From the cell containing the given text, extract its center point as [x, y] coordinate. 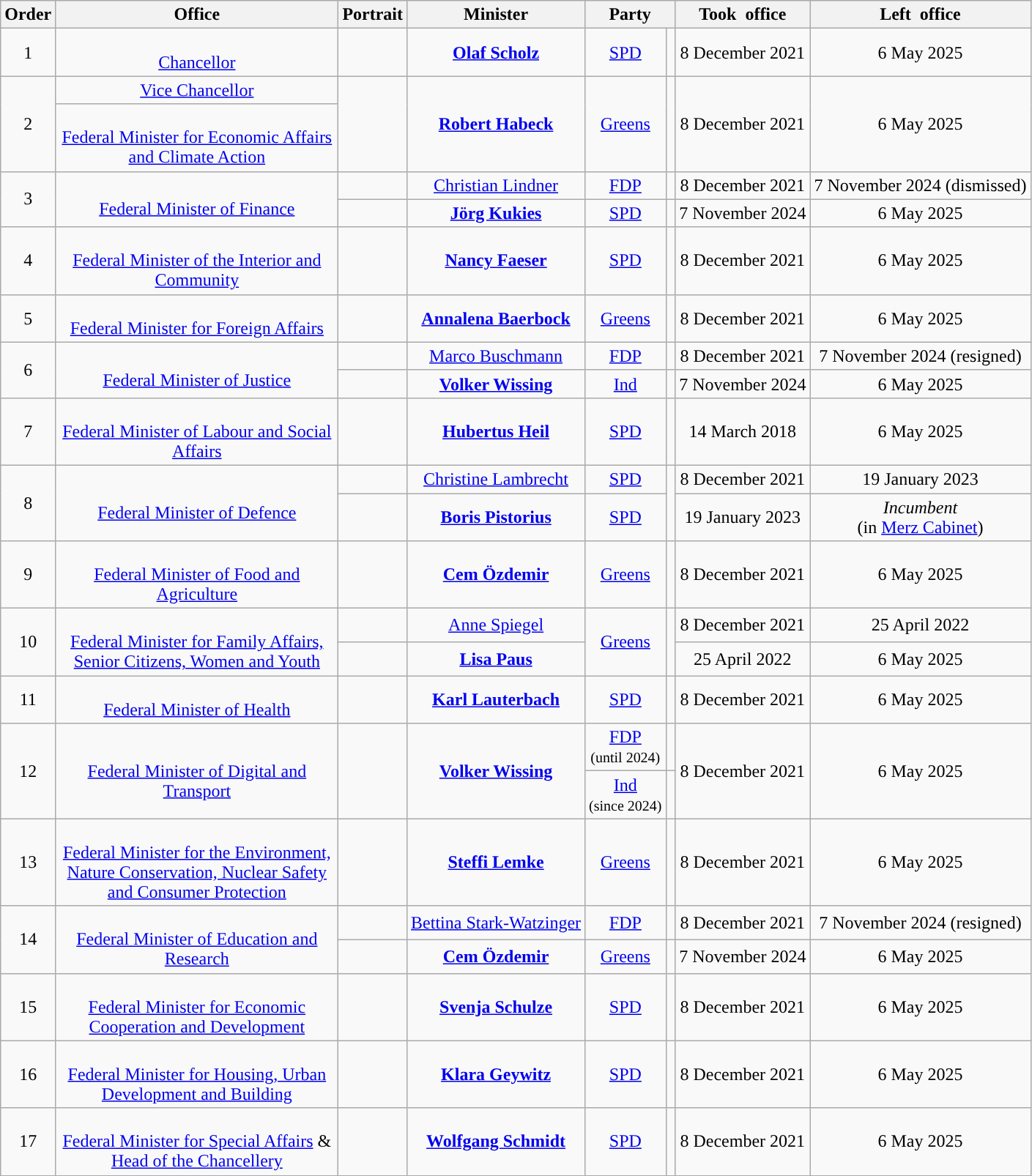
Office [197, 15]
Minister [497, 15]
Portrait [373, 15]
9 [28, 575]
Federal Minister of Justice [197, 370]
7 November 2024 (dismissed) [920, 185]
8 [28, 502]
Lisa Paus [497, 659]
Klara Geywitz [497, 1074]
Federal Minister of Finance [197, 199]
Karl Lauterbach [497, 700]
Steffi Lemke [497, 863]
Christian Lindner [497, 185]
Marco Buschmann [497, 356]
3 [28, 199]
Bettina Stark-Watzinger [497, 923]
Vice Chancellor [197, 90]
Hubertus Heil [497, 431]
Chancellor [197, 53]
Federal Minister for Economic Cooperation and Development [197, 1007]
Olaf Scholz [497, 53]
Federal Minister for Special Affairs &Head of the Chancellery [197, 1142]
Federal Minister of Digital and Transport [197, 771]
Order [28, 15]
6 [28, 370]
4 [28, 261]
5 [28, 318]
16 [28, 1074]
Ind(since 2024) [625, 795]
12 [28, 771]
Anne Spiegel [497, 625]
Boris Pistorius [497, 517]
Federal Minister of the Interior and Community [197, 261]
Federal Minister of Health [197, 700]
Annalena Baerbock [497, 318]
2 [28, 124]
14 March 2018 [743, 431]
Christine Lambrecht [497, 479]
15 [28, 1007]
Federal Minister for the Environment, Nature Conservation, Nuclear Safety and Consumer Protection [197, 863]
Robert Habeck [497, 124]
Jörg Kukies [497, 213]
Party [630, 15]
Incumbent(in Merz Cabinet) [920, 517]
14 [28, 939]
1 [28, 53]
Federal Minister for Foreign Affairs [197, 318]
13 [28, 863]
Wolfgang Schmidt [497, 1142]
Federal Minister of Labour and Social Affairs [197, 431]
Svenja Schulze [497, 1007]
11 [28, 700]
Nancy Faeser [497, 261]
17 [28, 1142]
Federal Minister for Housing, Urban Development and Building [197, 1074]
10 [28, 642]
Took office [743, 15]
Ind [625, 384]
Federal Minister of Education and Research [197, 939]
Federal Minister for Family Affairs, Senior Citizens, Women and Youth [197, 642]
7 [28, 431]
Left office [920, 15]
Federal Minister of Defence [197, 502]
Federal Minister of Food and Agriculture [197, 575]
Federal Minister for Economic Affairs and Climate Action [197, 138]
FDP(until 2024) [625, 747]
